Scan for the cell matching the given text and deliver its (X, Y) coordinate at center. 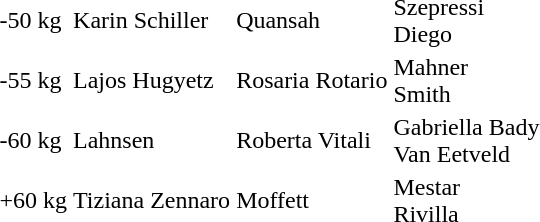
Roberta Vitali (312, 140)
Lahnsen (152, 140)
Lajos Hugyetz (152, 80)
Rosaria Rotario (312, 80)
